For the text-containing cell, return its midpoint in [x, y] coordinate format. 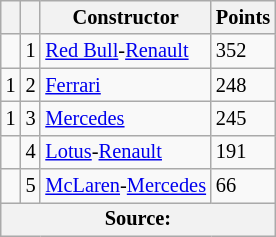
5 [31, 186]
Constructor [125, 17]
248 [243, 85]
Source: [138, 219]
Lotus-Renault [125, 152]
66 [243, 186]
352 [243, 51]
245 [243, 118]
Points [243, 17]
Ferrari [125, 85]
Mercedes [125, 118]
Red Bull-Renault [125, 51]
4 [31, 152]
191 [243, 152]
McLaren-Mercedes [125, 186]
3 [31, 118]
2 [31, 85]
